Provide the [x, y] coordinate of the cell's center where the given text is located.  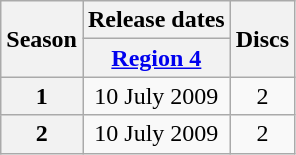
Discs [262, 39]
Season [42, 39]
1 [42, 96]
Release dates [156, 20]
Region 4 [156, 58]
